Find where the given text appears and provide that cell's center as [X, Y] coordinate. 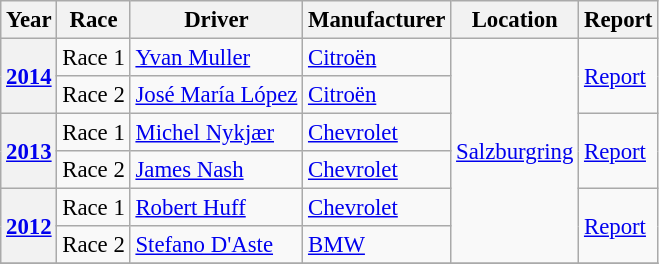
Race [94, 20]
Year [29, 20]
Stefano D'Aste [216, 245]
Yvan Muller [216, 58]
James Nash [216, 170]
Location [515, 20]
José María López [216, 95]
2012 [29, 226]
Driver [216, 20]
2013 [29, 152]
Michel Nykjær [216, 133]
Robert Huff [216, 208]
Manufacturer [377, 20]
BMW [377, 245]
2014 [29, 76]
